Identify which cell holds the provided text, then report its [x, y] central coordinate. 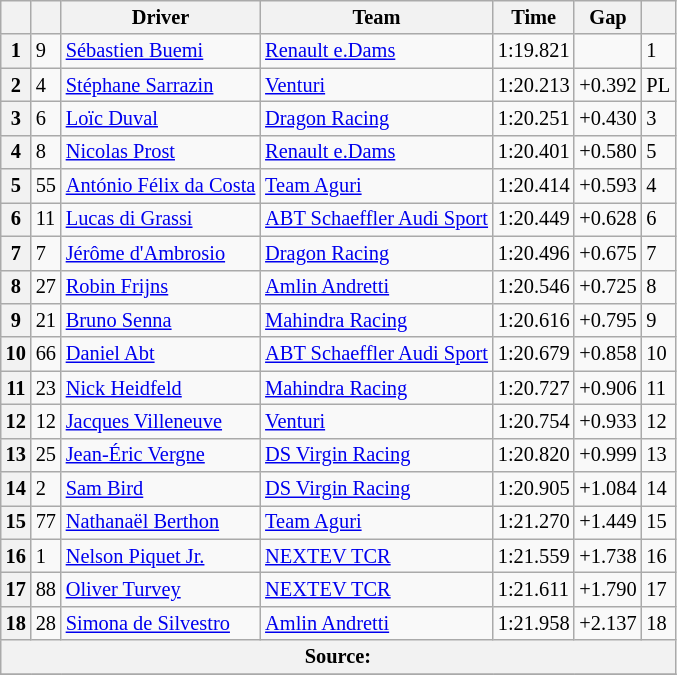
Jérôme d'Ambrosio [160, 253]
55 [46, 186]
25 [46, 455]
+1.738 [608, 556]
Driver [160, 17]
Robin Frijns [160, 287]
1:20.449 [534, 219]
1:21.270 [534, 522]
1:20.754 [534, 421]
88 [46, 589]
+0.580 [608, 152]
66 [46, 354]
António Félix da Costa [160, 186]
+0.933 [608, 421]
Nicolas Prost [160, 152]
77 [46, 522]
1:20.546 [534, 287]
1:21.958 [534, 623]
1:20.496 [534, 253]
1:20.905 [534, 489]
+0.858 [608, 354]
Daniel Abt [160, 354]
1:20.616 [534, 320]
1:20.679 [534, 354]
+0.628 [608, 219]
+0.999 [608, 455]
Jean-Éric Vergne [160, 455]
+1.790 [608, 589]
1:20.251 [534, 118]
Source: [338, 657]
1:20.401 [534, 152]
+0.906 [608, 388]
1:21.559 [534, 556]
Jacques Villeneuve [160, 421]
Gap [608, 17]
Nathanaël Berthon [160, 522]
Loïc Duval [160, 118]
+1.449 [608, 522]
Lucas di Grassi [160, 219]
Oliver Turvey [160, 589]
Simona de Silvestro [160, 623]
+0.795 [608, 320]
Sébastien Buemi [160, 51]
Bruno Senna [160, 320]
Sam Bird [160, 489]
+0.725 [608, 287]
27 [46, 287]
Stéphane Sarrazin [160, 85]
+0.430 [608, 118]
Team [376, 17]
1:21.611 [534, 589]
+1.084 [608, 489]
23 [46, 388]
28 [46, 623]
21 [46, 320]
Time [534, 17]
+0.675 [608, 253]
1:20.213 [534, 85]
1:20.414 [534, 186]
1:20.727 [534, 388]
+2.137 [608, 623]
+0.392 [608, 85]
Nelson Piquet Jr. [160, 556]
1:19.821 [534, 51]
PL [658, 85]
1:20.820 [534, 455]
Nick Heidfeld [160, 388]
+0.593 [608, 186]
